Scan for the cell matching the given text and deliver its (x, y) coordinate at center. 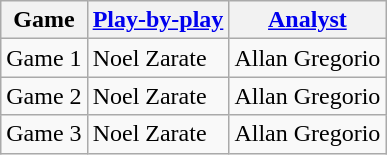
Game 3 (44, 134)
Game 1 (44, 58)
Play-by-play (158, 20)
Game (44, 20)
Game 2 (44, 96)
Analyst (308, 20)
